Capture the cell that displays the provided text and extract its [x, y] central coordinate. 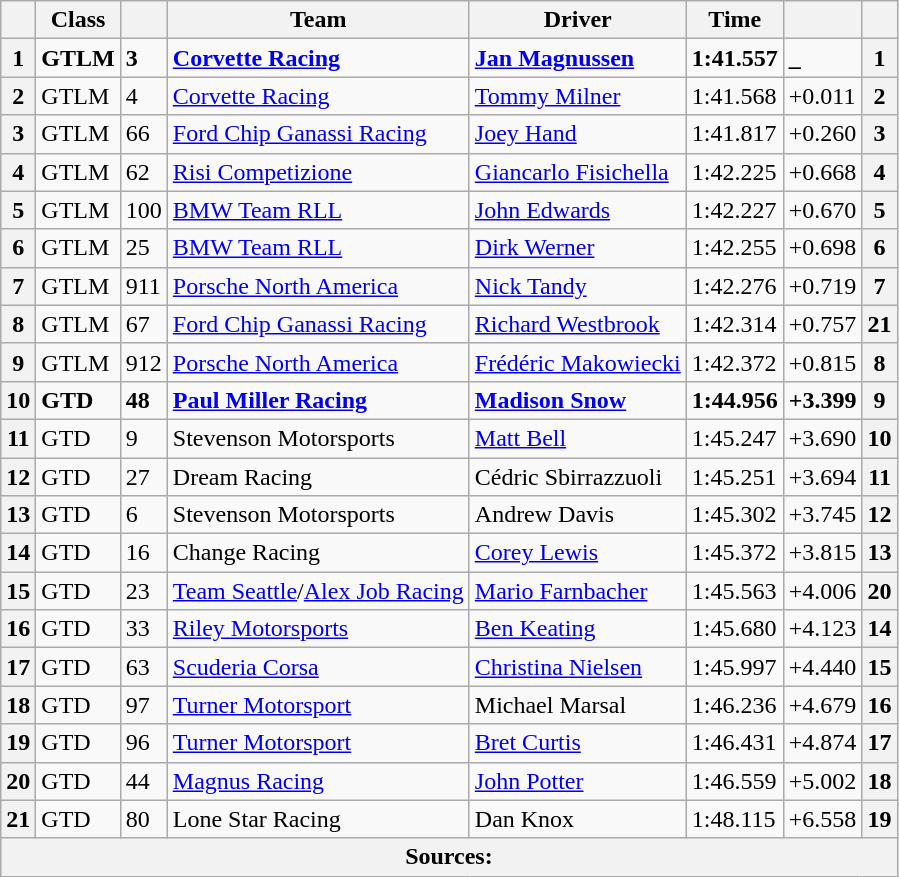
97 [144, 705]
+6.558 [822, 819]
_ [822, 58]
Christina Nielsen [578, 667]
1:42.227 [734, 210]
Joey Hand [578, 134]
Dan Knox [578, 819]
23 [144, 591]
+3.690 [822, 438]
1:46.559 [734, 781]
1:45.997 [734, 667]
1:41.568 [734, 96]
44 [144, 781]
Team Seattle/Alex Job Racing [318, 591]
Lone Star Racing [318, 819]
Paul Miller Racing [318, 400]
Matt Bell [578, 438]
+0.719 [822, 286]
Corey Lewis [578, 553]
1:45.247 [734, 438]
+3.815 [822, 553]
48 [144, 400]
+0.260 [822, 134]
Madison Snow [578, 400]
+3.399 [822, 400]
Mario Farnbacher [578, 591]
1:46.236 [734, 705]
1:42.255 [734, 248]
Nick Tandy [578, 286]
Time [734, 20]
Sources: [449, 857]
1:44.956 [734, 400]
Risi Competizione [318, 172]
+4.679 [822, 705]
33 [144, 629]
Scuderia Corsa [318, 667]
+0.670 [822, 210]
1:45.251 [734, 477]
Dream Racing [318, 477]
1:45.680 [734, 629]
27 [144, 477]
Jan Magnussen [578, 58]
62 [144, 172]
1:42.276 [734, 286]
Andrew Davis [578, 515]
+5.002 [822, 781]
Giancarlo Fisichella [578, 172]
1:45.563 [734, 591]
+0.011 [822, 96]
John Potter [578, 781]
Team [318, 20]
Riley Motorsports [318, 629]
+4.006 [822, 591]
1:41.817 [734, 134]
Michael Marsal [578, 705]
1:45.302 [734, 515]
+0.698 [822, 248]
Bret Curtis [578, 743]
Frédéric Makowiecki [578, 362]
63 [144, 667]
+0.757 [822, 324]
1:45.372 [734, 553]
Change Racing [318, 553]
+0.668 [822, 172]
Dirk Werner [578, 248]
Class [78, 20]
911 [144, 286]
+4.874 [822, 743]
Magnus Racing [318, 781]
1:41.557 [734, 58]
80 [144, 819]
+4.123 [822, 629]
25 [144, 248]
1:46.431 [734, 743]
Ben Keating [578, 629]
96 [144, 743]
1:48.115 [734, 819]
+3.745 [822, 515]
100 [144, 210]
Tommy Milner [578, 96]
Cédric Sbirrazzuoli [578, 477]
John Edwards [578, 210]
Driver [578, 20]
1:42.372 [734, 362]
Richard Westbrook [578, 324]
67 [144, 324]
66 [144, 134]
+3.694 [822, 477]
1:42.225 [734, 172]
1:42.314 [734, 324]
+0.815 [822, 362]
912 [144, 362]
+4.440 [822, 667]
